Capture the cell that displays the provided text and extract its [X, Y] central coordinate. 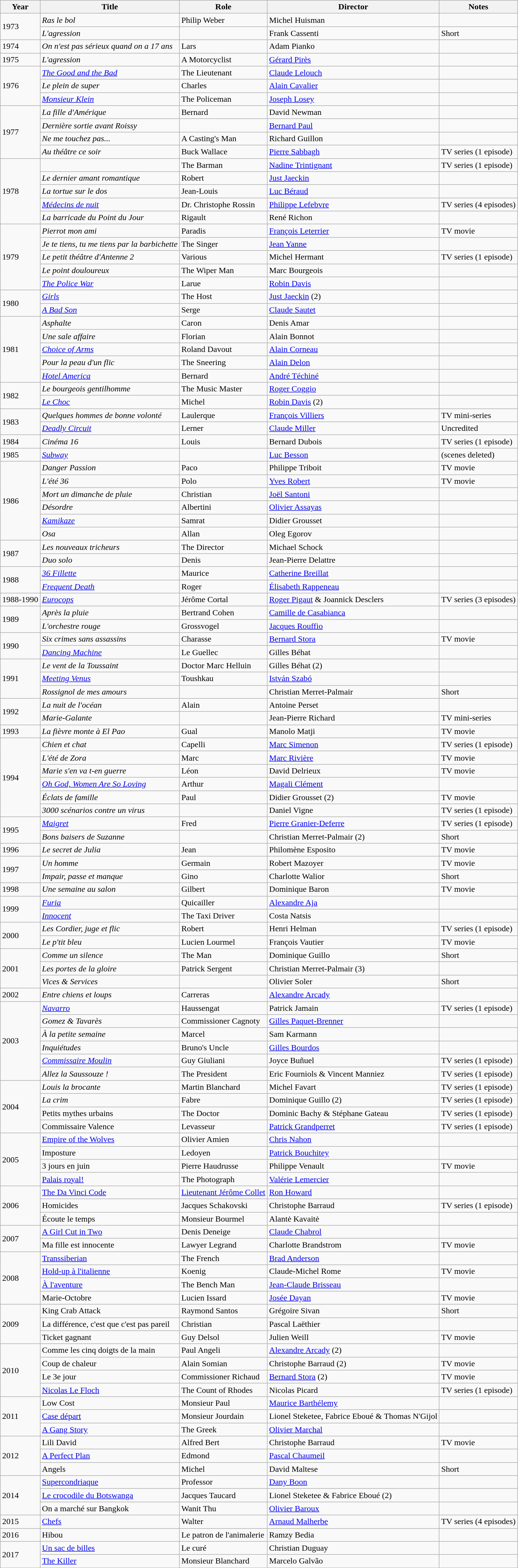
1973 [20, 27]
The Wiper Man [223, 270]
Adam Pianko [353, 46]
Maurice Barthélemy [353, 1403]
The Good and the Bad [110, 73]
The Killer [110, 1561]
Didier Grousset (2) [353, 797]
Osa [110, 534]
Charlotte Brandstrom [353, 1245]
Monsieur Paul [223, 1403]
Michel Huisman [353, 20]
Philippe Lefebvre [353, 205]
Monsieur Klein [110, 99]
Role [223, 7]
1994 [20, 777]
Bruno's Uncle [223, 1048]
2014 [20, 1495]
1980 [20, 303]
2011 [20, 1416]
Jérôme Cortal [223, 600]
Levasseur [223, 1126]
Claude Lelouch [353, 73]
Yves Robert [353, 481]
Éclats de famille [110, 797]
Maigret [110, 824]
Arnaud Malherbe [353, 1522]
René Richon [353, 218]
1985 [20, 455]
Monsieur Bourmel [223, 1218]
Costa Natsis [353, 916]
Roland Davout [223, 349]
2000 [20, 935]
Roger Coggio [353, 389]
Roger [223, 587]
Alfred Bert [223, 1443]
Luc Besson [353, 455]
2006 [20, 1205]
Marc Bourgeois [353, 270]
Dominique Guillo [353, 955]
Allez la Saussouze ! [110, 1074]
Léon [223, 771]
Olivier Assayas [353, 507]
Le Choc [110, 402]
L'été de Zora [110, 758]
Jean-Pierre Richard [353, 718]
Paul Angeli [223, 1350]
2002 [20, 995]
Christian Merret-Palmair (2) [353, 837]
Allan [223, 534]
Monsieur Jourdain [223, 1416]
Just Jaeckin [353, 178]
Gomez & Tavarès [110, 1021]
La crim [110, 1100]
Marie s'en va t-en guerre [110, 771]
L'été 36 [110, 481]
Notes [479, 7]
Bernard Stora [353, 639]
1976 [20, 86]
Magali Clément [353, 784]
Jean [223, 850]
Jean-Louis [223, 191]
Martin Blanchard [223, 1087]
Frequent Death [110, 587]
Gilles Bourdos [353, 1048]
Ne me touchez pas... [110, 138]
Alexandre Aja [353, 903]
Robert Mazoyer [353, 863]
Frank Cassenti [353, 33]
1974 [20, 46]
Germain [223, 863]
Marc [223, 758]
Pierre Sabbagh [353, 152]
Jean Yanne [353, 244]
Denis Deneige [223, 1232]
Ras le bol [110, 20]
The Singer [223, 244]
Petits mythes urbains [110, 1113]
Rigault [223, 218]
Les portes de la gloire [110, 968]
La tortue sur le dos [110, 191]
Alain Somian [223, 1363]
Palais royal! [110, 1179]
The Man [223, 955]
Lieutenant Jérôme Collet [223, 1192]
Henri Helman [353, 929]
The Sneering [223, 362]
Le curé [223, 1548]
Louis la brocante [110, 1087]
1979 [20, 257]
Alexandre Arcady [353, 995]
Wanit Thu [223, 1508]
Director [353, 7]
Imposture [110, 1153]
Coup de chaleur [110, 1363]
Gilles Paquet-Brenner [353, 1021]
Quicailler [223, 903]
Le Guellec [223, 652]
Dominique Baron [353, 889]
Commissaire Moulin [110, 1061]
The Da Vinci Code [110, 1192]
Commissaire Valence [110, 1126]
Lionel Steketee, Fabrice Eboué & Thomas N'Gijol [353, 1416]
Louis [223, 442]
Une semaine au salon [110, 889]
Case départ [110, 1416]
Daniel Vigne [353, 810]
Commissioner Richaud [223, 1377]
The Host [223, 297]
La fièvre monte à El Pao [110, 731]
Rossignol de mes amours [110, 692]
André Téchiné [353, 375]
2009 [20, 1324]
Alain Bonnot [353, 336]
The Director [223, 547]
Danger Passion [110, 468]
Charasse [223, 639]
Larue [223, 283]
Year [20, 7]
A Girl Cut in Two [110, 1232]
2008 [20, 1278]
Carreras [223, 995]
1988-1990 [20, 600]
Michel Favart [353, 1087]
Caron [223, 323]
2016 [20, 1535]
1984 [20, 442]
Le crocodile du Botswanga [110, 1495]
Patrick Sergent [223, 968]
A Motorcyclist [223, 60]
À la petite semaine [110, 1034]
Serge [223, 310]
Uncredited [479, 428]
Sam Karmann [353, 1034]
Pascal Chaumeil [353, 1456]
Fred [223, 824]
Joseph Losey [353, 99]
Alantė Kavaitė [353, 1218]
Supercondriaque [110, 1482]
Alain Delon [353, 362]
1993 [20, 731]
Toushkau [223, 679]
Laulerque [223, 415]
Catherine Breillat [353, 573]
A Gang Story [110, 1430]
Meeting Venus [110, 679]
Après la pluie [110, 613]
Valérie Lemercier [353, 1179]
Alain Corneau [353, 349]
Denis Amar [353, 323]
Pour la peau d'un flic [110, 362]
Albertini [223, 507]
Lawyer Legrand [223, 1245]
La différence, c'est que c'est pas pareil [110, 1324]
Christian Duguay [353, 1548]
Bertrand Cohen [223, 613]
Bons baisers de Suzanne [110, 837]
1989 [20, 619]
Florian [223, 336]
The Policeman [223, 99]
Denis [223, 560]
The French [223, 1258]
2015 [20, 1522]
Fabre [223, 1100]
Grossvogel [223, 626]
Various [223, 257]
Je te tiens, tu me tiens par la barbichette [110, 244]
David Maltese [353, 1469]
L'orchestre rouge [110, 626]
Low Cost [110, 1403]
A Bad Son [110, 310]
Professor [223, 1482]
Philomène Esposito [353, 850]
Ticket gagnant [110, 1337]
Lucien Issard [223, 1298]
Dominique Guillo (2) [353, 1100]
1992 [20, 712]
On n'est pas sérieux quand on a 17 ans [110, 46]
Oh God, Women Are So Loving [110, 784]
István Szabó [353, 679]
2004 [20, 1107]
Alain [223, 705]
Les nouveaux tricheurs [110, 547]
Nicolas Picard [353, 1390]
Innocent [110, 916]
Maurice [223, 573]
Dernière sortie avant Roissy [110, 125]
Furia [110, 903]
Chien et chat [110, 744]
Kamikaze [110, 520]
Patrick Jamain [353, 1008]
Christophe Barraud (2) [353, 1363]
Julien Weill [353, 1337]
1981 [20, 349]
Marc Simenon [353, 744]
Vices & Services [110, 981]
Le petit théâtre d'Antenne 2 [110, 257]
Bernard Paul [353, 125]
The Photograph [223, 1179]
Jacques Rouffio [353, 626]
Mort un dimanche de pluie [110, 494]
1982 [20, 396]
Commissioner Cagnoty [223, 1021]
Chris Nahon [353, 1140]
Raymond Santos [223, 1311]
David Newman [353, 112]
Alexandre Arcady (2) [353, 1350]
Luc Béraud [353, 191]
David Delrieux [353, 771]
François Leterrier [353, 231]
Une sale affaire [110, 336]
The Taxi Driver [223, 916]
Le secret de Julia [110, 850]
Brad Anderson [353, 1258]
Samrat [223, 520]
TV series (3 episodes) [479, 600]
King Crab Attack [110, 1311]
La nuit de l'océan [110, 705]
The Music Master [223, 389]
Jacques Schakovski [223, 1205]
À l'aventure [110, 1285]
Ma fille est innocente [110, 1245]
3000 scénarios contre un virus [110, 810]
The President [223, 1074]
Bernard Dubois [353, 442]
Le plein de super [110, 86]
Robin Davis [353, 283]
Olivier Amien [223, 1140]
Paul [223, 797]
Nicolas Le Floch [110, 1390]
Six crimes sans assassins [110, 639]
Gino [223, 876]
Le bourgeois gentilhomme [110, 389]
Lucien Lourmel [223, 942]
Gual [223, 731]
Ledoyen [223, 1153]
Un homme [110, 863]
Girls [110, 297]
Joël Santoni [353, 494]
2003 [20, 1041]
Eric Fourniols & Vincent Manniez [353, 1074]
Olivier Baroux [353, 1508]
2012 [20, 1456]
Haussengat [223, 1008]
Didier Grousset [353, 520]
Christian Merret-Palmair [353, 692]
Philip Weber [223, 20]
Lars [223, 46]
Monsieur Blanchard [223, 1561]
Lerner [223, 428]
Subway [110, 455]
Hold-up à l'italienne [110, 1271]
Marcel [223, 1034]
Quelques hommes de bonne volonté [110, 415]
Joyce Buñuel [353, 1061]
Choice of Arms [110, 349]
1983 [20, 422]
Gilles Béhat (2) [353, 665]
Asphalte [110, 323]
Guy Delsol [223, 1337]
On a marché sur Bangkok [110, 1508]
Edmond [223, 1456]
Cinéma 16 [110, 442]
Philippe Triboit [353, 468]
Marcelo Galvão [353, 1561]
Eurocops [110, 600]
Médecins de nuit [110, 205]
The Count of Rhodes [223, 1390]
Paco [223, 468]
Gilles Béhat [353, 652]
1991 [20, 679]
Nadine Trintignant [353, 165]
Dominic Bachy & Stéphane Gateau [353, 1113]
François Vautier [353, 942]
Lionel Steketee & Fabrice Eboué (2) [353, 1495]
The Lieutenant [223, 73]
Empire of the Wolves [110, 1140]
2007 [20, 1239]
Roger Pigaut & Joannick Desclers [353, 600]
Lili David [110, 1443]
Pascal Laëthier [353, 1324]
Angels [110, 1469]
Polo [223, 481]
Josée Dayan [353, 1298]
1999 [20, 909]
Bernard Stora (2) [353, 1377]
Title [110, 7]
1997 [20, 870]
1977 [20, 132]
Pierre Haudrusse [223, 1166]
Comme les cinq doigts de la main [110, 1350]
Le patron de l'animalerie [223, 1535]
Le 3e jour [110, 1377]
Arthur [223, 784]
Charlotte Walior [353, 876]
Ramzy Bedia [353, 1535]
The Greek [223, 1430]
Capelli [223, 744]
Transsiberian [110, 1258]
Walter [223, 1522]
Impair, passe et manque [110, 876]
Pierre Granier-Deferre [353, 824]
Pierrot mon ami [110, 231]
1996 [20, 850]
Hibou [110, 1535]
Alain Cavalier [353, 86]
Charles [223, 86]
The Police War [110, 283]
(scenes deleted) [479, 455]
1986 [20, 501]
Just Jaeckin (2) [353, 297]
Olivier Soler [353, 981]
Désordre [110, 507]
1995 [20, 830]
Guy Giuliani [223, 1061]
The Barman [223, 165]
Buck Wallace [223, 152]
Jacques Taucard [223, 1495]
Camille de Casabianca [353, 613]
2001 [20, 968]
Michael Schock [353, 547]
Claude Sautet [353, 310]
Koenig [223, 1271]
2005 [20, 1159]
Le point douloureux [110, 270]
Oleg Egorov [353, 534]
Au théâtre ce soir [110, 152]
Jean-Pierre Delattre [353, 560]
2010 [20, 1370]
Homicides [110, 1205]
Richard Guillon [353, 138]
Robin Davis (2) [353, 402]
Dany Boon [353, 1482]
Dancing Machine [110, 652]
The Doctor [223, 1113]
1988 [20, 580]
La barricade du Point du Jour [110, 218]
Duo solo [110, 560]
1978 [20, 191]
Élisabeth Rappeneau [353, 587]
3 jours en juin [110, 1166]
Hotel America [110, 375]
Doctor Marc Helluin [223, 665]
Michel Hermant [353, 257]
Olivier Marchal [353, 1430]
La fille d'Amérique [110, 112]
Patrick Bouchitey [353, 1153]
Jean-Claude Brisseau [353, 1285]
Paradis [223, 231]
Le p'tit bleu [110, 942]
1998 [20, 889]
Dr. Christophe Rossin [223, 205]
Manolo Matji [353, 731]
Comme un silence [110, 955]
Antoine Perset [353, 705]
Écoute le temps [110, 1218]
Claude Chabrol [353, 1232]
Grégoire Sivan [353, 1311]
A Perfect Plan [110, 1456]
François Villiers [353, 415]
Le dernier amant romantique [110, 178]
Christian Merret-Palmair (3) [353, 968]
Le vent de la Toussaint [110, 665]
Ron Howard [353, 1192]
1987 [20, 553]
Les Cordier, juge et flic [110, 929]
Gérard Pirès [353, 60]
36 Fillette [110, 573]
1975 [20, 60]
Un sac de billes [110, 1548]
Chefs [110, 1522]
Marc Rivière [353, 758]
Marie-Galante [110, 718]
Deadly Circuit [110, 428]
Patrick Grandperret [353, 1126]
Gilbert [223, 889]
Claude-Michel Rome [353, 1271]
Inquiétudes [110, 1048]
Claude Miller [353, 428]
2017 [20, 1555]
Entre chiens et loups [110, 995]
The Bench Man [223, 1285]
Marie-Octobre [110, 1298]
Navarro [110, 1008]
A Casting's Man [223, 138]
1990 [20, 646]
Philippe Venault [353, 1166]
